Search for the cell housing the specified text and yield its [x, y] center coordinate. 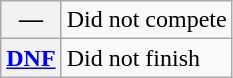
— [31, 20]
DNF [31, 58]
Did not compete [146, 20]
Did not finish [146, 58]
